Return (X, Y) of the center of cell containing provided text 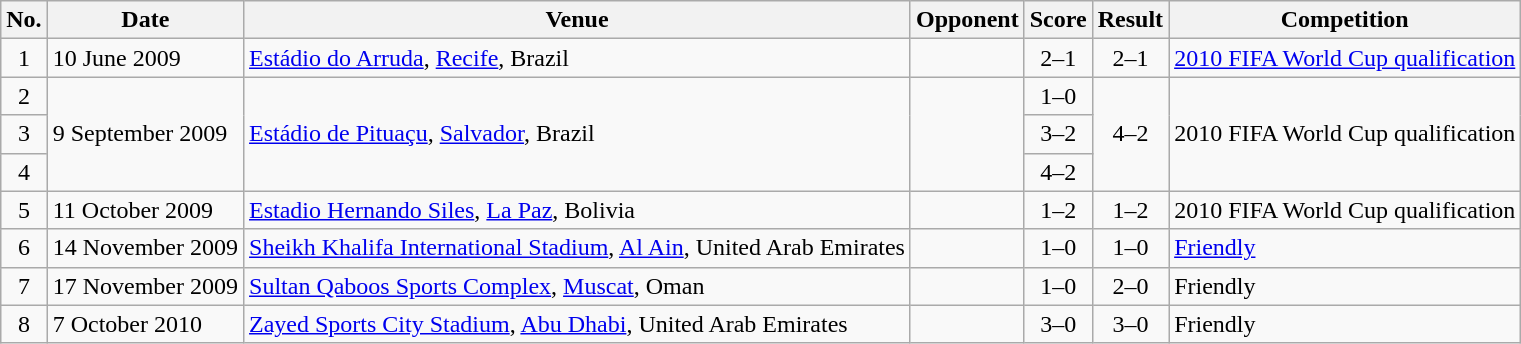
3–2 (1058, 134)
Zayed Sports City Stadium, Abu Dhabi, United Arab Emirates (578, 324)
Score (1058, 20)
11 October 2009 (145, 210)
4 (24, 172)
Date (145, 20)
7 (24, 286)
3 (24, 134)
5 (24, 210)
7 October 2010 (145, 324)
17 November 2009 (145, 286)
8 (24, 324)
6 (24, 248)
2 (24, 96)
Estádio do Arruda, Recife, Brazil (578, 58)
Venue (578, 20)
Estádio de Pituaçu, Salvador, Brazil (578, 134)
9 September 2009 (145, 134)
Estadio Hernando Siles, La Paz, Bolivia (578, 210)
10 June 2009 (145, 58)
Result (1130, 20)
Sheikh Khalifa International Stadium, Al Ain, United Arab Emirates (578, 248)
Competition (1345, 20)
Opponent (967, 20)
2–0 (1130, 286)
Sultan Qaboos Sports Complex, Muscat, Oman (578, 286)
1 (24, 58)
No. (24, 20)
14 November 2009 (145, 248)
